Search for the cell housing the specified text and yield its [X, Y] center coordinate. 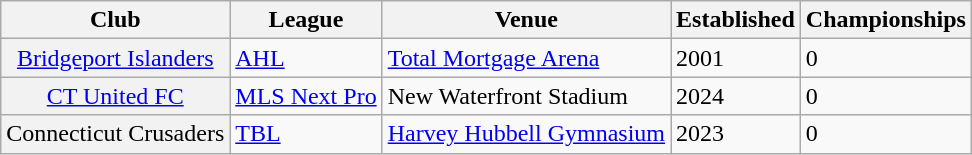
2001 [736, 58]
CT United FC [116, 96]
Connecticut Crusaders [116, 134]
2023 [736, 134]
Club [116, 20]
Championships [886, 20]
League [306, 20]
TBL [306, 134]
2024 [736, 96]
Established [736, 20]
Venue [526, 20]
Bridgeport Islanders [116, 58]
New Waterfront Stadium [526, 96]
Harvey Hubbell Gymnasium [526, 134]
MLS Next Pro [306, 96]
Total Mortgage Arena [526, 58]
AHL [306, 58]
